Scan for the cell matching the given text and deliver its (X, Y) coordinate at center. 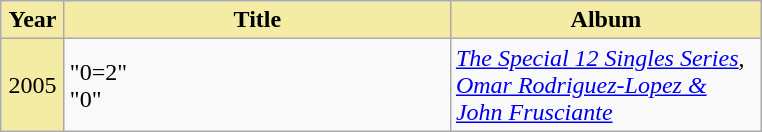
Album (606, 20)
"0=2""0" (257, 85)
2005 (33, 85)
Year (33, 20)
The Special 12 Singles Series,Omar Rodriguez-Lopez & John Frusciante (606, 85)
Title (257, 20)
